Find where the given text appears and provide that cell's center as [x, y] coordinate. 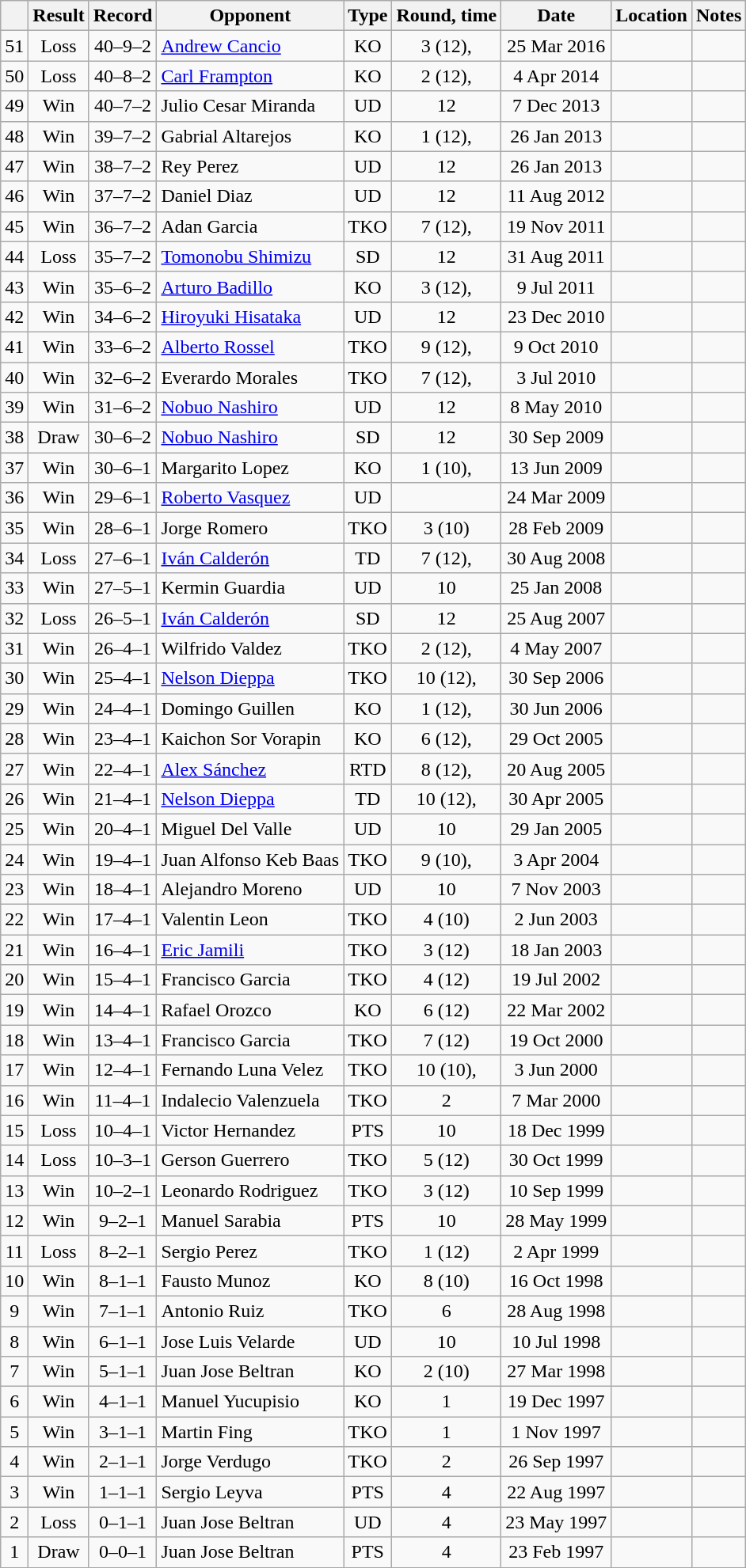
24 Mar 2009 [556, 498]
28–6–1 [123, 528]
6–1–1 [123, 1342]
9 [14, 1311]
Julio Cesar Miranda [250, 106]
Kermin Guardia [250, 588]
8–2–1 [123, 1251]
Everardo Morales [250, 378]
9 Oct 2010 [556, 347]
30 Jun 2006 [556, 708]
30 Oct 1999 [556, 1160]
13–4–1 [123, 1040]
9 Jul 2011 [556, 287]
Rafael Orozco [250, 1010]
31–6–2 [123, 408]
28 May 1999 [556, 1221]
4 Apr 2014 [556, 76]
16 [14, 1100]
46 [14, 196]
25 Mar 2016 [556, 46]
Location [652, 16]
27 [14, 769]
49 [14, 106]
Gabrial Altarejos [250, 136]
Alejandro Moreno [250, 890]
8 (12), [447, 769]
42 [14, 317]
15 [14, 1130]
10–2–1 [123, 1190]
33 [14, 588]
34–6–2 [123, 317]
Leonardo Rodriguez [250, 1190]
1 (10), [447, 468]
11–4–1 [123, 1100]
5 [14, 1432]
5–1–1 [123, 1372]
11 Aug 2012 [556, 196]
40–8–2 [123, 76]
Arturo Badillo [250, 287]
Wilfrido Valdez [250, 648]
30–6–2 [123, 438]
Fausto Munoz [250, 1281]
Victor Hernandez [250, 1130]
10–4–1 [123, 1130]
1 (12) [447, 1251]
Carl Frampton [250, 76]
13 [14, 1190]
28 Feb 2009 [556, 528]
6 (12), [447, 738]
51 [14, 46]
19–4–1 [123, 859]
Record [123, 16]
10–3–1 [123, 1160]
Alex Sánchez [250, 769]
Fernando Luna Velez [250, 1070]
37–7–2 [123, 196]
38–7–2 [123, 166]
4 May 2007 [556, 648]
34 [14, 558]
39 [14, 408]
Domingo Guillen [250, 708]
18–4–1 [123, 890]
4–1–1 [123, 1402]
19 Oct 2000 [556, 1040]
Miguel Del Valle [250, 829]
Type [367, 16]
25 Aug 2007 [556, 618]
36–7–2 [123, 226]
30–6–1 [123, 468]
Martin Fing [250, 1432]
26 Sep 1997 [556, 1462]
19 Jul 2002 [556, 980]
2 Jun 2003 [556, 920]
35–6–2 [123, 287]
37 [14, 468]
30 Aug 2008 [556, 558]
19 [14, 1010]
4 (10) [447, 920]
0–0–1 [123, 1552]
Gerson Guerrero [250, 1160]
7 (12) [447, 1040]
3–1–1 [123, 1432]
36 [14, 498]
8 [14, 1342]
Jorge Romero [250, 528]
Margarito Lopez [250, 468]
43 [14, 287]
22–4–1 [123, 769]
41 [14, 347]
29 Oct 2005 [556, 738]
4 (12) [447, 980]
35–7–2 [123, 256]
Manuel Yucupisio [250, 1402]
40–7–2 [123, 106]
Antonio Ruiz [250, 1311]
10 (10), [447, 1070]
22 [14, 920]
31 [14, 648]
Tomonobu Shimizu [250, 256]
Adan Garcia [250, 226]
9 (10), [447, 859]
Indalecio Valenzuela [250, 1100]
21 [14, 950]
Hiroyuki Hisataka [250, 317]
29–6–1 [123, 498]
Roberto Vasquez [250, 498]
19 Dec 1997 [556, 1402]
27 Mar 1998 [556, 1372]
17 [14, 1070]
3 (10) [447, 528]
30 [14, 678]
26 [14, 799]
14–4–1 [123, 1010]
Andrew Cancio [250, 46]
25 Jan 2008 [556, 588]
24 [14, 859]
26–5–1 [123, 618]
16–4–1 [123, 950]
Alberto Rossel [250, 347]
Kaichon Sor Vorapin [250, 738]
29 Jan 2005 [556, 829]
23 Dec 2010 [556, 317]
23 Feb 1997 [556, 1552]
12–4–1 [123, 1070]
19 Nov 2011 [556, 226]
26–4–1 [123, 648]
8–1–1 [123, 1281]
Opponent [250, 16]
Sergio Leyva [250, 1492]
40 [14, 378]
RTD [367, 769]
40–9–2 [123, 46]
39–7–2 [123, 136]
9–2–1 [123, 1221]
Round, time [447, 16]
Jorge Verdugo [250, 1462]
18 Dec 1999 [556, 1130]
7 [14, 1372]
15–4–1 [123, 980]
20–4–1 [123, 829]
20 Aug 2005 [556, 769]
Valentin Leon [250, 920]
27–5–1 [123, 588]
8 May 2010 [556, 408]
Daniel Diaz [250, 196]
27–6–1 [123, 558]
Rey Perez [250, 166]
2 (10) [447, 1372]
2 Apr 1999 [556, 1251]
17–4–1 [123, 920]
23 May 1997 [556, 1522]
38 [14, 438]
Juan Alfonso Keb Baas [250, 859]
3 Apr 2004 [556, 859]
28 Aug 1998 [556, 1311]
25 [14, 829]
23–4–1 [123, 738]
Sergio Perez [250, 1251]
5 (12) [447, 1160]
Jose Luis Velarde [250, 1342]
Notes [718, 16]
18 Jan 2003 [556, 950]
45 [14, 226]
30 Sep 2009 [556, 438]
48 [14, 136]
3 Jul 2010 [556, 378]
1–1–1 [123, 1492]
20 [14, 980]
7 Dec 2013 [556, 106]
11 [14, 1251]
0–1–1 [123, 1522]
13 Jun 2009 [556, 468]
35 [14, 528]
22 Aug 1997 [556, 1492]
30 Sep 2006 [556, 678]
16 Oct 1998 [556, 1281]
33–6–2 [123, 347]
Date [556, 16]
9 (12), [447, 347]
50 [14, 76]
25–4–1 [123, 678]
14 [14, 1160]
31 Aug 2011 [556, 256]
1 Nov 1997 [556, 1432]
22 Mar 2002 [556, 1010]
3 [14, 1492]
10 Jul 1998 [556, 1342]
28 [14, 738]
10 Sep 1999 [556, 1190]
7–1–1 [123, 1311]
32 [14, 618]
47 [14, 166]
8 (10) [447, 1281]
7 Nov 2003 [556, 890]
30 Apr 2005 [556, 799]
44 [14, 256]
29 [14, 708]
7 Mar 2000 [556, 1100]
3 Jun 2000 [556, 1070]
32–6–2 [123, 378]
2–1–1 [123, 1462]
Eric Jamili [250, 950]
Result [59, 16]
21–4–1 [123, 799]
18 [14, 1040]
24–4–1 [123, 708]
6 (12) [447, 1010]
Manuel Sarabia [250, 1221]
23 [14, 890]
